For the text-containing cell, return its midpoint in [X, Y] coordinate format. 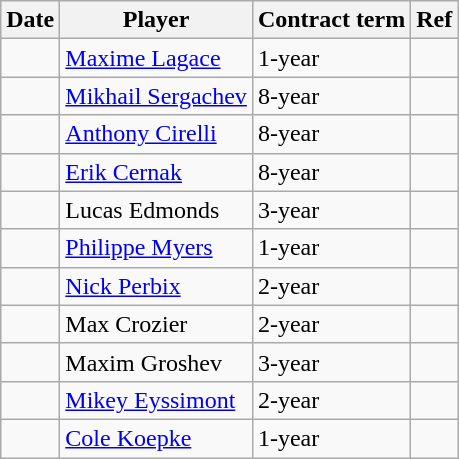
Ref [434, 20]
Maxime Lagace [156, 58]
Nick Perbix [156, 286]
Cole Koepke [156, 438]
Date [30, 20]
Philippe Myers [156, 248]
Contract term [331, 20]
Player [156, 20]
Max Crozier [156, 324]
Erik Cernak [156, 172]
Mikhail Sergachev [156, 96]
Lucas Edmonds [156, 210]
Mikey Eyssimont [156, 400]
Maxim Groshev [156, 362]
Anthony Cirelli [156, 134]
